From the cell containing the given text, extract its center point as (X, Y) coordinate. 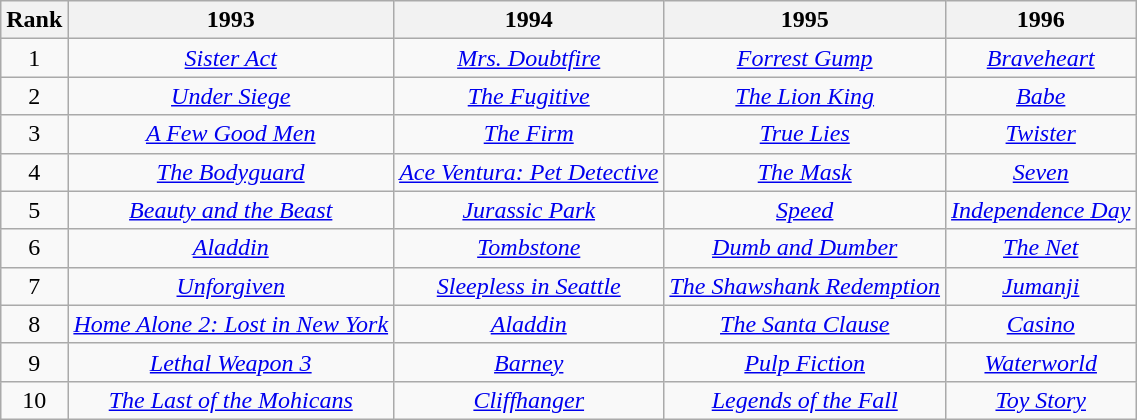
Ace Ventura: Pet Detective (529, 172)
3 (34, 134)
Home Alone 2: Lost in New York (231, 324)
Sister Act (231, 58)
Waterworld (1041, 362)
8 (34, 324)
Jurassic Park (529, 210)
1993 (231, 20)
Independence Day (1041, 210)
6 (34, 248)
Toy Story (1041, 400)
Mrs. Doubtfire (529, 58)
The Last of the Mohicans (231, 400)
Twister (1041, 134)
True Lies (805, 134)
Dumb and Dumber (805, 248)
Legends of the Fall (805, 400)
Rank (34, 20)
Seven (1041, 172)
The Fugitive (529, 96)
The Lion King (805, 96)
1994 (529, 20)
2 (34, 96)
Tombstone (529, 248)
The Firm (529, 134)
Casino (1041, 324)
Speed (805, 210)
The Mask (805, 172)
Jumanji (1041, 286)
The Bodyguard (231, 172)
10 (34, 400)
Cliffhanger (529, 400)
Braveheart (1041, 58)
Sleepless in Seattle (529, 286)
1995 (805, 20)
Barney (529, 362)
9 (34, 362)
A Few Good Men (231, 134)
Forrest Gump (805, 58)
Pulp Fiction (805, 362)
The Shawshank Redemption (805, 286)
Babe (1041, 96)
1 (34, 58)
Lethal Weapon 3 (231, 362)
Under Siege (231, 96)
The Santa Clause (805, 324)
Beauty and the Beast (231, 210)
4 (34, 172)
7 (34, 286)
The Net (1041, 248)
1996 (1041, 20)
Unforgiven (231, 286)
5 (34, 210)
